For the text-containing cell, return its midpoint in [x, y] coordinate format. 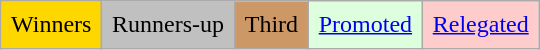
Promoted [365, 25]
Runners-up [168, 25]
Winners [52, 25]
Relegated [480, 25]
Third [271, 25]
